Determine the [X, Y] coordinate at the center of the cell enclosing the given text.  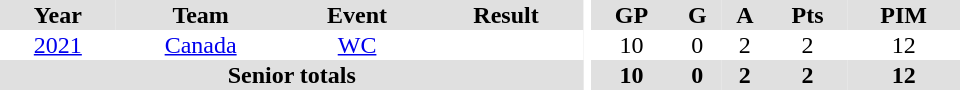
Result [506, 15]
Senior totals [292, 75]
PIM [904, 15]
Year [58, 15]
G [698, 15]
Canada [201, 45]
Event [358, 15]
WC [358, 45]
Pts [808, 15]
Team [201, 15]
2021 [58, 45]
A [745, 15]
GP [631, 15]
